Return the (X, Y) coordinate for the center point of the cell that contains the specified text.  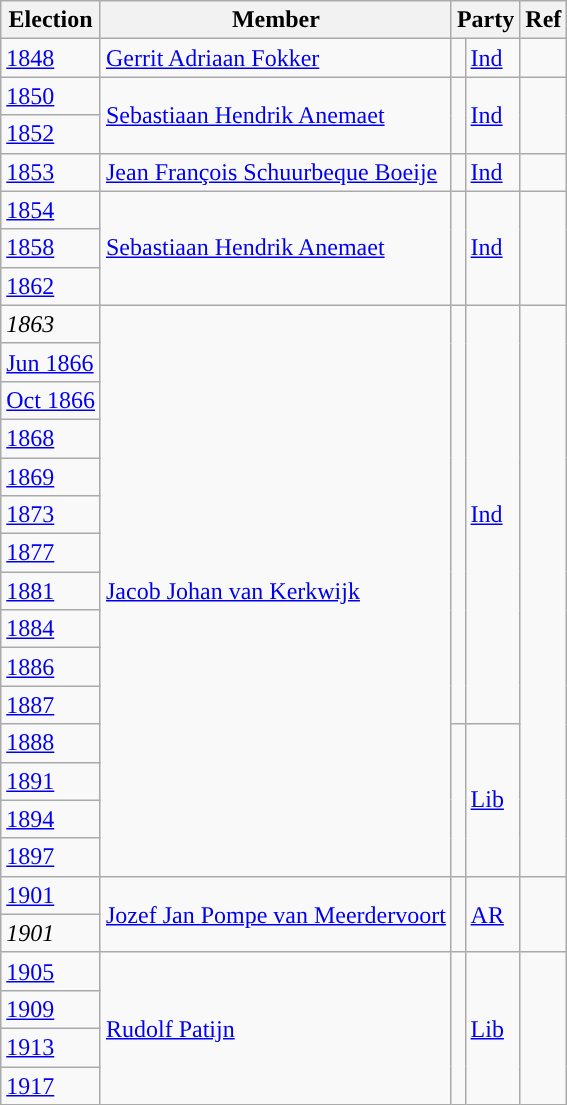
Jean François Schuurbeque Boeije (276, 172)
Election (51, 20)
1886 (51, 667)
1863 (51, 324)
Jacob Johan van Kerkwijk (276, 590)
1894 (51, 819)
1848 (51, 58)
1869 (51, 477)
1873 (51, 515)
AR (492, 914)
1868 (51, 438)
Gerrit Adriaan Fokker (276, 58)
1913 (51, 1047)
Jozef Jan Pompe van Meerdervoort (276, 914)
1888 (51, 743)
1905 (51, 971)
Rudolf Patijn (276, 1028)
Oct 1866 (51, 400)
1887 (51, 705)
Party (485, 20)
1858 (51, 248)
Jun 1866 (51, 362)
1850 (51, 96)
Ref (544, 20)
1917 (51, 1085)
1877 (51, 553)
1881 (51, 591)
1853 (51, 172)
1909 (51, 1009)
1891 (51, 781)
1884 (51, 629)
1852 (51, 134)
1862 (51, 286)
1897 (51, 857)
Member (276, 20)
1854 (51, 210)
